Capture the cell that displays the provided text and extract its [X, Y] central coordinate. 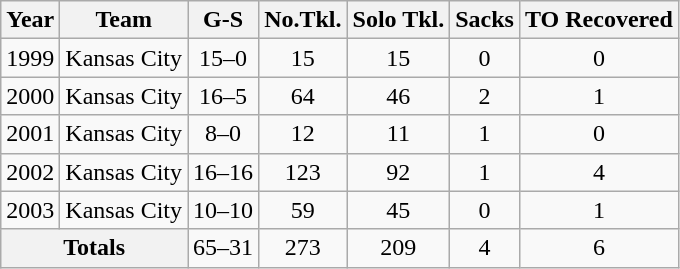
92 [398, 172]
1999 [30, 58]
45 [398, 210]
15–0 [224, 58]
209 [398, 248]
G-S [224, 20]
No.Tkl. [303, 20]
65–31 [224, 248]
2 [485, 96]
273 [303, 248]
2000 [30, 96]
10–10 [224, 210]
2003 [30, 210]
16–16 [224, 172]
2001 [30, 134]
46 [398, 96]
Sacks [485, 20]
6 [598, 248]
2002 [30, 172]
11 [398, 134]
8–0 [224, 134]
59 [303, 210]
123 [303, 172]
16–5 [224, 96]
64 [303, 96]
TO Recovered [598, 20]
Solo Tkl. [398, 20]
Year [30, 20]
12 [303, 134]
Team [124, 20]
Totals [94, 248]
